Return [x, y] of the center of cell containing provided text 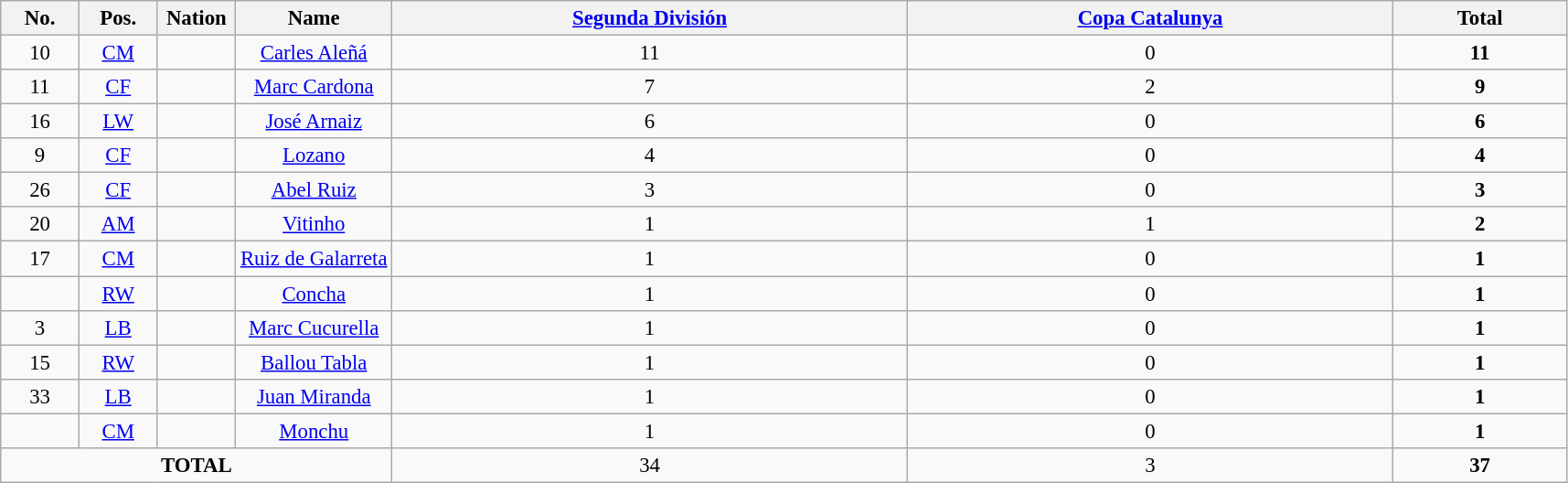
Abel Ruiz [315, 190]
33 [40, 396]
No. [40, 18]
Lozano [315, 156]
Monchu [315, 431]
TOTAL [197, 466]
Marc Cucurella [315, 327]
LW [118, 122]
Pos. [118, 18]
7 [649, 87]
Segunda División [649, 18]
Total [1479, 18]
17 [40, 259]
10 [40, 53]
Name [315, 18]
37 [1479, 466]
Carles Aleñá [315, 53]
Juan Miranda [315, 396]
Concha [315, 294]
Marc Cardona [315, 87]
Vitinho [315, 224]
34 [649, 466]
Nation [197, 18]
AM [118, 224]
15 [40, 362]
Copa Catalunya [1150, 18]
20 [40, 224]
16 [40, 122]
Ruiz de Galarreta [315, 259]
José Arnaiz [315, 122]
Ballou Tabla [315, 362]
26 [40, 190]
